Return (X, Y) of the center of cell containing provided text 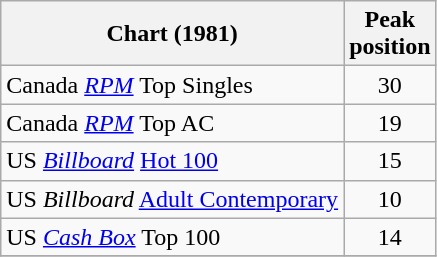
Canada RPM Top AC (172, 123)
15 (390, 161)
Canada RPM Top Singles (172, 85)
14 (390, 237)
10 (390, 199)
US Billboard Hot 100 (172, 161)
19 (390, 123)
US Billboard Adult Contemporary (172, 199)
Chart (1981) (172, 34)
30 (390, 85)
Peakposition (390, 34)
US Cash Box Top 100 (172, 237)
